Return the (x, y) coordinate for the center point of the cell that contains the specified text.  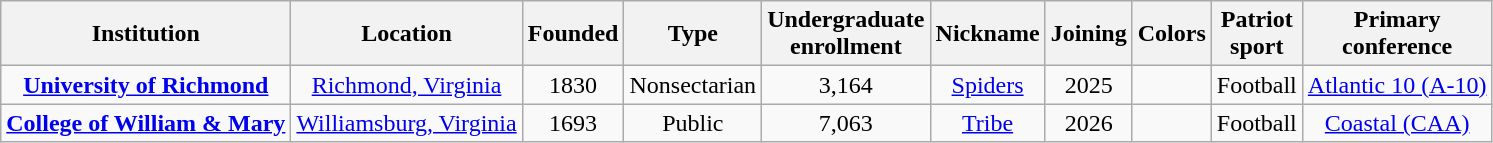
College of William & Mary (146, 123)
Richmond, Virginia (406, 85)
Patriotsport (1256, 34)
Primaryconference (1397, 34)
7,063 (846, 123)
Undergraduateenrollment (846, 34)
Williamsburg, Virginia (406, 123)
Colors (1172, 34)
Spiders (988, 85)
University of Richmond (146, 85)
2025 (1088, 85)
2026 (1088, 123)
1830 (573, 85)
Joining (1088, 34)
Nonsectarian (693, 85)
3,164 (846, 85)
Nickname (988, 34)
Location (406, 34)
Coastal (CAA) (1397, 123)
Atlantic 10 (A-10) (1397, 85)
1693 (573, 123)
Founded (573, 34)
Type (693, 34)
Institution (146, 34)
Tribe (988, 123)
Public (693, 123)
